Search for the cell housing the specified text and yield its [X, Y] center coordinate. 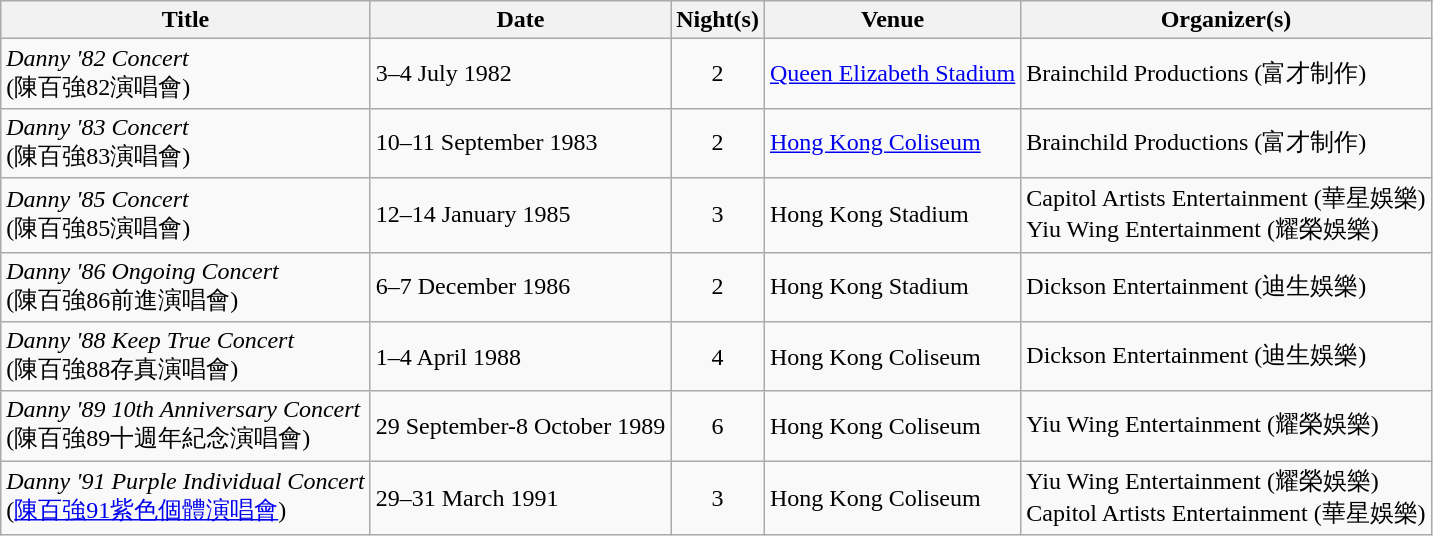
Capitol Artists Entertainment (華星娛樂)Yiu Wing Entertainment (耀榮娛樂) [1226, 215]
Title [186, 20]
10–11 September 1983 [520, 143]
Danny '88 Keep True Concert(陳百強88存真演唱會) [186, 357]
6–7 December 1986 [520, 287]
Danny '91 Purple Individual Concert(陳百強91紫色個體演唱會) [186, 498]
Organizer(s) [1226, 20]
Date [520, 20]
4 [718, 357]
29–31 March 1991 [520, 498]
Danny '86 Ongoing Concert(陳百強86前進演唱會) [186, 287]
Night(s) [718, 20]
Yiu Wing Entertainment (耀榮娛樂) [1226, 426]
Yiu Wing Entertainment (耀榮娛樂)Capitol Artists Entertainment (華星娛樂) [1226, 498]
Danny '83 Concert(陳百強83演唱會) [186, 143]
Venue [892, 20]
Danny '85 Concert(陳百強85演唱會) [186, 215]
12–14 January 1985 [520, 215]
29 September-8 October 1989 [520, 426]
6 [718, 426]
Queen Elizabeth Stadium [892, 74]
1–4 April 1988 [520, 357]
3–4 July 1982 [520, 74]
Danny '82 Concert(陳百強82演唱會) [186, 74]
Danny '89 10th Anniversary Concert(陳百強89十週年紀念演唱會) [186, 426]
